Provide the [x, y] coordinate of the cell's center where the given text is located.  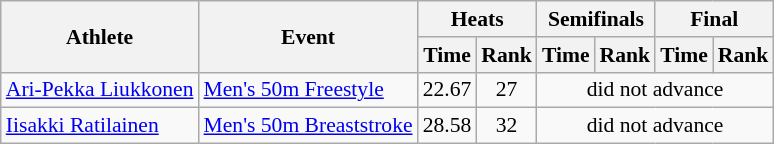
22.67 [448, 90]
Athlete [100, 36]
Ari-Pekka Liukkonen [100, 90]
Heats [478, 19]
Iisakki Ratilainen [100, 126]
Final [714, 19]
Men's 50m Breaststroke [308, 126]
28.58 [448, 126]
Event [308, 36]
27 [506, 90]
32 [506, 126]
Semifinals [596, 19]
Men's 50m Freestyle [308, 90]
